Capture the cell that displays the provided text and extract its [X, Y] central coordinate. 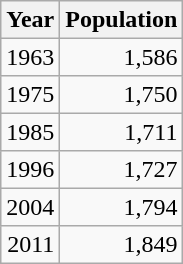
1975 [30, 94]
1963 [30, 56]
Population [122, 20]
Year [30, 20]
1,849 [122, 244]
1,794 [122, 206]
1,750 [122, 94]
2004 [30, 206]
1,586 [122, 56]
1,711 [122, 132]
2011 [30, 244]
1985 [30, 132]
1,727 [122, 170]
1996 [30, 170]
